Find where the given text appears and provide that cell's center as [X, Y] coordinate. 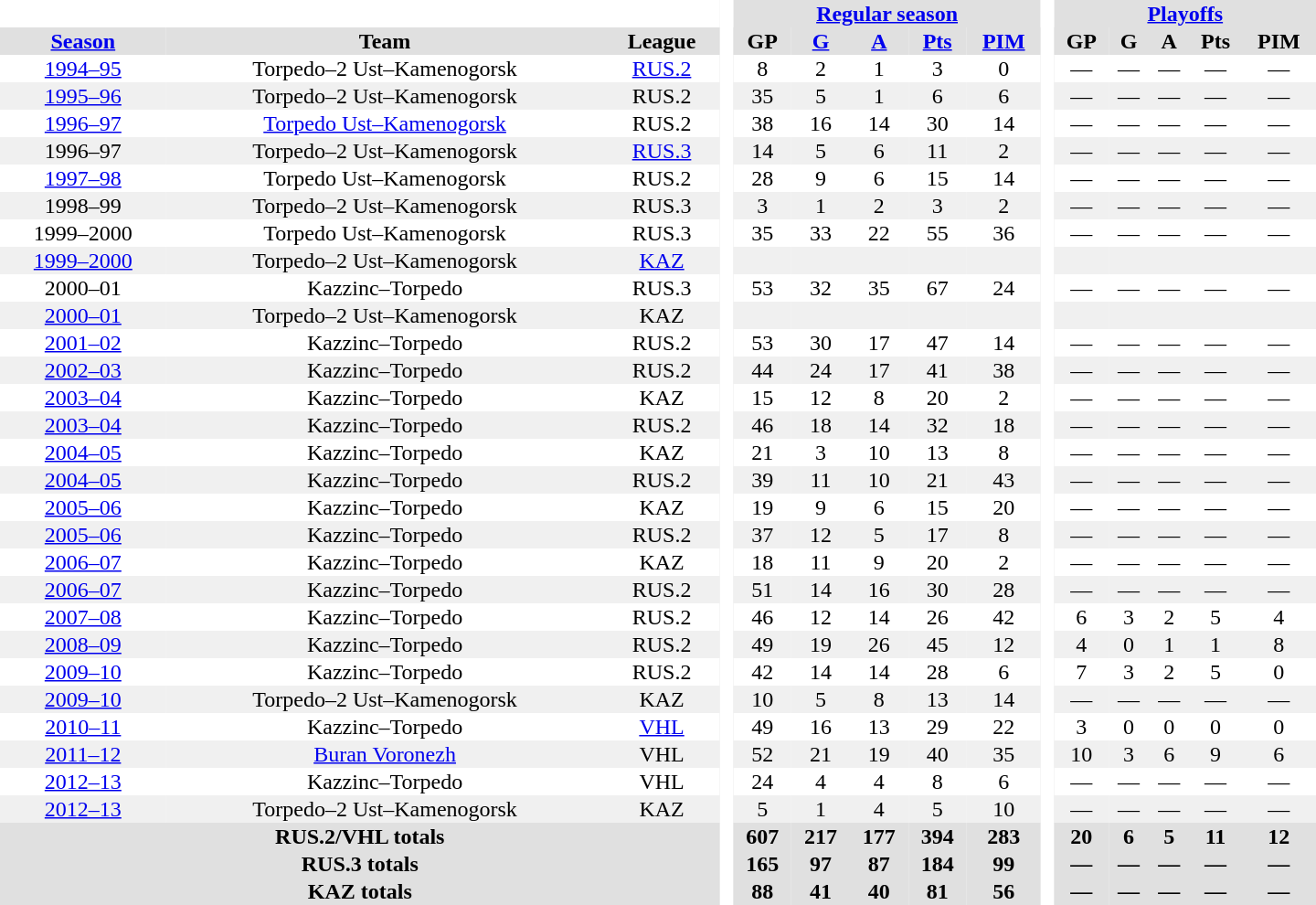
1995–96 [83, 96]
RUS.3 totals [360, 864]
Team [386, 41]
47 [938, 343]
1998–99 [83, 206]
177 [879, 836]
51 [762, 590]
2001–02 [83, 343]
165 [762, 864]
League [662, 41]
RUS.2/VHL totals [360, 836]
97 [821, 864]
81 [938, 891]
184 [938, 864]
217 [821, 836]
52 [762, 754]
Playoffs [1185, 14]
87 [879, 864]
55 [938, 233]
Buran Voronezh [386, 754]
29 [938, 727]
67 [938, 288]
394 [938, 836]
Season [83, 41]
44 [762, 370]
36 [1003, 233]
2002–03 [83, 370]
KAZ totals [360, 891]
33 [821, 233]
2007–08 [83, 617]
7 [1082, 672]
2011–12 [83, 754]
99 [1003, 864]
607 [762, 836]
56 [1003, 891]
Regular season [886, 14]
2010–11 [83, 727]
283 [1003, 836]
1997–98 [83, 178]
39 [762, 480]
88 [762, 891]
2008–09 [83, 644]
1994–95 [83, 69]
45 [938, 644]
43 [1003, 480]
37 [762, 535]
